Find where the given text appears and provide that cell's center as [X, Y] coordinate. 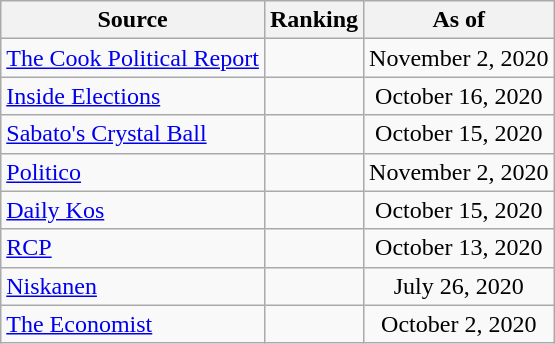
Daily Kos [133, 210]
October 2, 2020 [459, 324]
Sabato's Crystal Ball [133, 134]
Politico [133, 172]
Source [133, 20]
Niskanen [133, 286]
Inside Elections [133, 96]
July 26, 2020 [459, 286]
The Cook Political Report [133, 58]
RCP [133, 248]
The Economist [133, 324]
As of [459, 20]
Ranking [314, 20]
October 13, 2020 [459, 248]
October 16, 2020 [459, 96]
